Locate the cell with the specified text and output its (x, y) center coordinate. 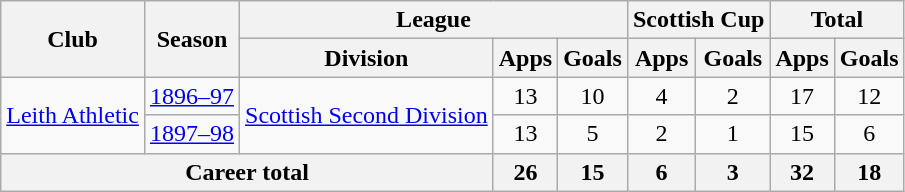
18 (869, 172)
Career total (247, 172)
1896–97 (192, 96)
Total (837, 20)
10 (593, 96)
4 (661, 96)
32 (802, 172)
Leith Athletic (73, 115)
Scottish Second Division (367, 115)
League (434, 20)
Scottish Cup (698, 20)
5 (593, 134)
26 (525, 172)
3 (733, 172)
Division (367, 58)
Season (192, 39)
1897–98 (192, 134)
1 (733, 134)
Club (73, 39)
17 (802, 96)
12 (869, 96)
